Find where the given text appears and provide that cell's center as [X, Y] coordinate. 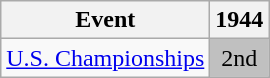
2nd [240, 58]
U.S. Championships [106, 58]
Event [106, 20]
1944 [240, 20]
